Return [X, Y] of the center of cell containing provided text 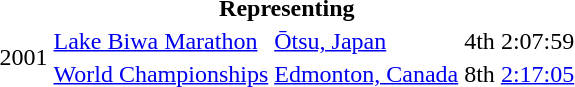
2:07:59 [537, 41]
Lake Biwa Marathon [161, 41]
Ōtsu, Japan [366, 41]
4th [480, 41]
